Determine the (x, y) coordinate at the center of the cell enclosing the given text.  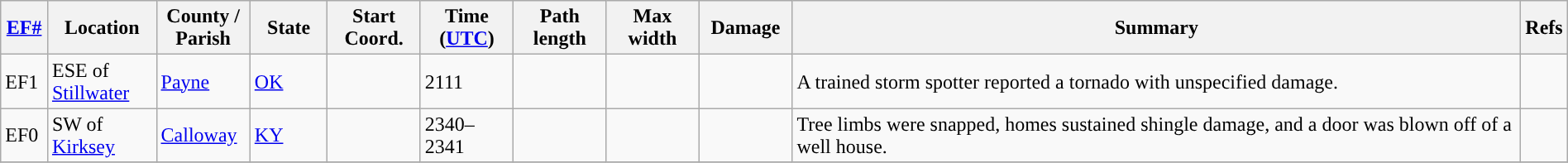
EF0 (25, 136)
SW of Kirksey (102, 136)
A trained storm spotter reported a tornado with unspecified damage. (1156, 81)
State (289, 28)
Path length (560, 28)
Refs (1544, 28)
Max width (653, 28)
Location (102, 28)
ESE of Stillwater (102, 81)
Start Coord. (374, 28)
2340–2341 (466, 136)
KY (289, 136)
Payne (203, 81)
OK (289, 81)
Damage (746, 28)
Tree limbs were snapped, homes sustained shingle damage, and a door was blown off of a well house. (1156, 136)
2111 (466, 81)
EF1 (25, 81)
Summary (1156, 28)
Time (UTC) (466, 28)
EF# (25, 28)
County / Parish (203, 28)
Calloway (203, 136)
